Locate the cell with the specified text and output its (x, y) center coordinate. 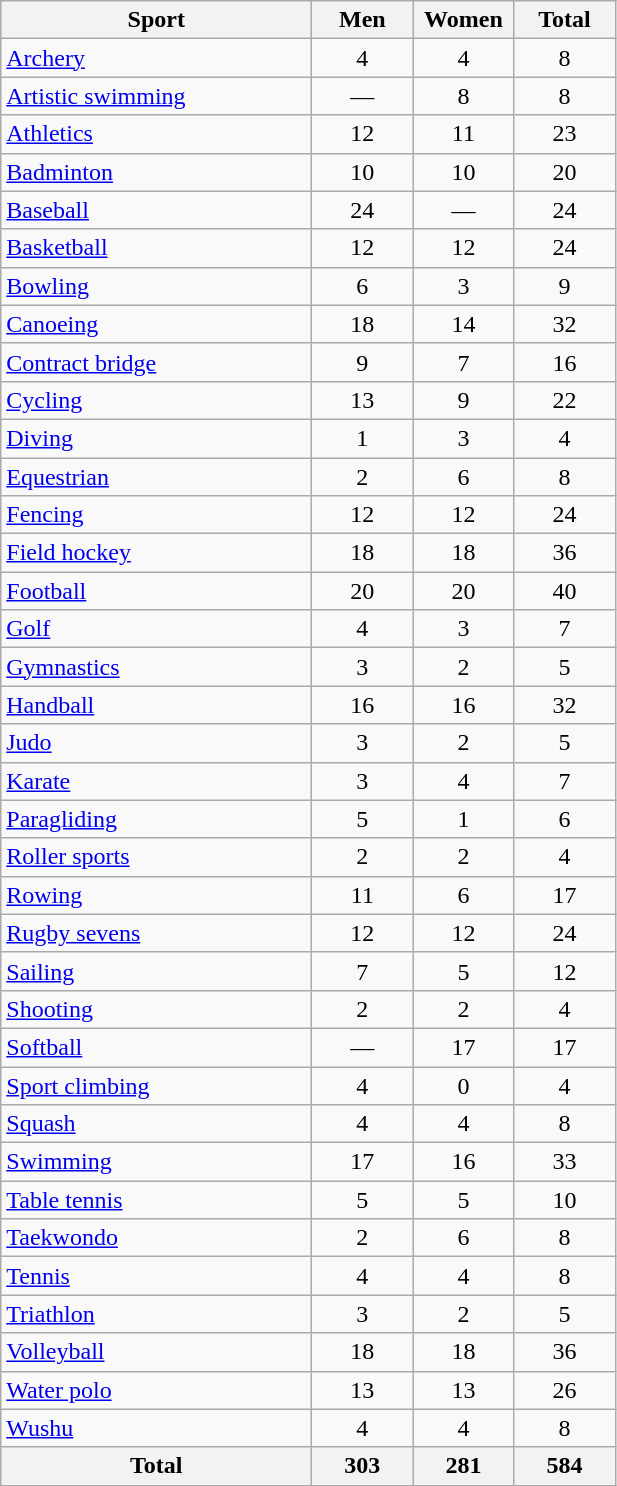
Taekwondo (156, 1238)
Equestrian (156, 477)
Archery (156, 58)
Sport (156, 20)
Athletics (156, 134)
Wushu (156, 1428)
Handball (156, 705)
Gymnastics (156, 667)
Women (464, 20)
Roller sports (156, 857)
Field hockey (156, 553)
Sailing (156, 971)
Shooting (156, 1009)
Karate (156, 781)
584 (564, 1466)
Rowing (156, 895)
Sport climbing (156, 1085)
Men (362, 20)
303 (362, 1466)
33 (564, 1162)
Judo (156, 743)
Volleyball (156, 1352)
40 (564, 591)
Baseball (156, 210)
0 (464, 1085)
23 (564, 134)
Basketball (156, 248)
Triathlon (156, 1314)
Contract bridge (156, 362)
Bowling (156, 286)
Paragliding (156, 819)
Canoeing (156, 324)
Tennis (156, 1276)
Football (156, 591)
Rugby sevens (156, 933)
26 (564, 1390)
22 (564, 400)
Water polo (156, 1390)
Artistic swimming (156, 96)
Squash (156, 1124)
Cycling (156, 400)
Table tennis (156, 1200)
Swimming (156, 1162)
281 (464, 1466)
Softball (156, 1047)
Golf (156, 629)
Badminton (156, 172)
Diving (156, 438)
Fencing (156, 515)
14 (464, 324)
